Return [x, y] of the center of cell containing provided text 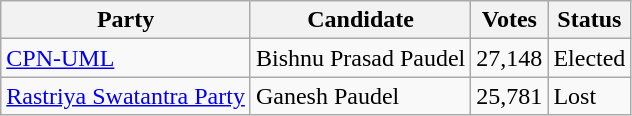
Status [590, 20]
Lost [590, 96]
Elected [590, 58]
Candidate [360, 20]
25,781 [510, 96]
Ganesh Paudel [360, 96]
Rastriya Swatantra Party [126, 96]
Bishnu Prasad Paudel [360, 58]
Party [126, 20]
Votes [510, 20]
CPN-UML [126, 58]
27,148 [510, 58]
